Find where the given text appears and provide that cell's center as [X, Y] coordinate. 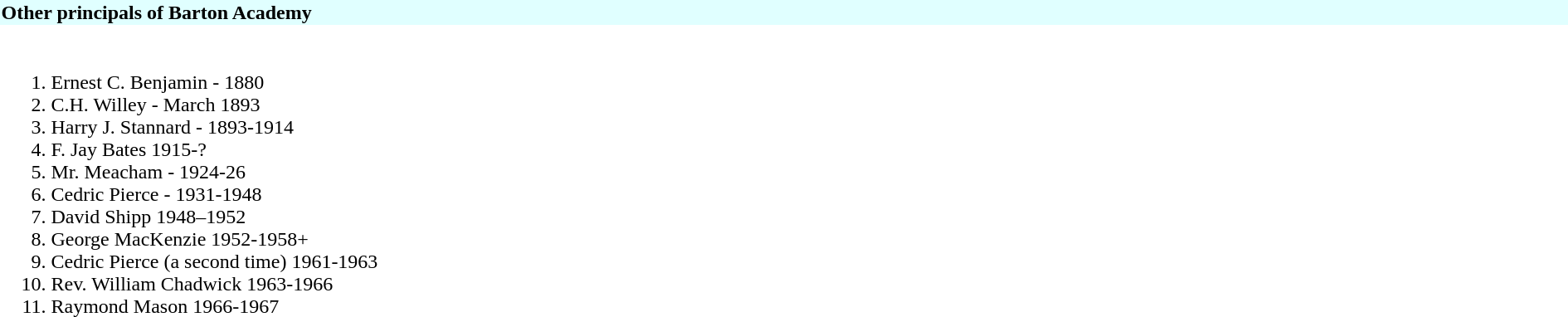
Other principals of Barton Academy [784, 12]
